For the text-containing cell, return its midpoint in (x, y) coordinate format. 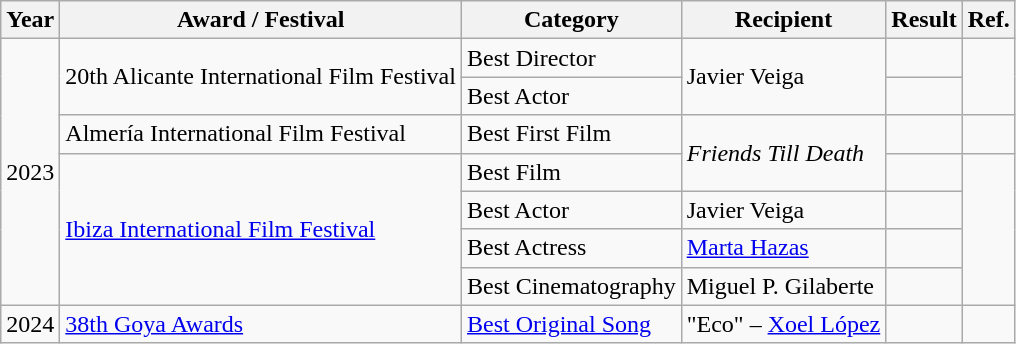
Ibiza International Film Festival (261, 229)
Best Cinematography (571, 286)
Marta Hazas (784, 248)
Category (571, 20)
Best Film (571, 172)
"Eco" – Xoel López (784, 324)
Best First Film (571, 134)
Best Actress (571, 248)
2023 (30, 172)
Friends Till Death (784, 153)
2024 (30, 324)
Almería International Film Festival (261, 134)
Year (30, 20)
Award / Festival (261, 20)
20th Alicante International Film Festival (261, 77)
Miguel P. Gilaberte (784, 286)
Recipient (784, 20)
Ref. (988, 20)
Best Director (571, 58)
Result (924, 20)
Best Original Song (571, 324)
38th Goya Awards (261, 324)
